Determine the [x, y] coordinate at the center of the cell enclosing the given text.  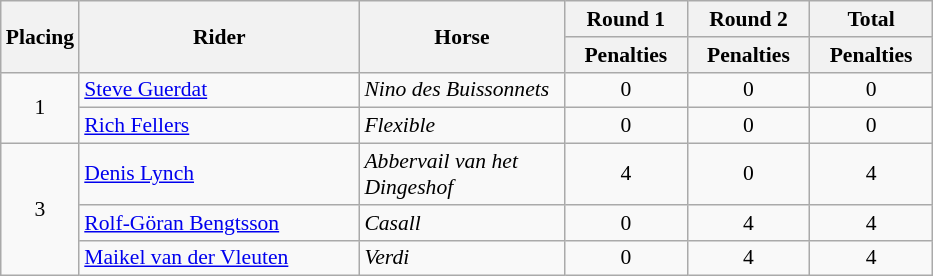
Nino des Buissonnets [462, 90]
Denis Lynch [219, 174]
Steve Guerdat [219, 90]
Flexible [462, 126]
Rolf-Göran Bengtsson [219, 223]
Verdi [462, 258]
Round 1 [626, 19]
Maikel van der Vleuten [219, 258]
Abbervail van het Dingeshof [462, 174]
Casall [462, 223]
Rich Fellers [219, 126]
3 [40, 210]
Round 2 [748, 19]
Placing [40, 36]
Rider [219, 36]
Total [872, 19]
Horse [462, 36]
1 [40, 108]
